Scan for the cell matching the given text and deliver its (x, y) coordinate at center. 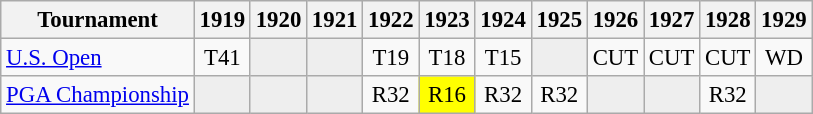
1920 (278, 20)
T41 (222, 58)
1927 (672, 20)
PGA Championship (98, 95)
Tournament (98, 20)
1926 (615, 20)
T19 (391, 58)
1922 (391, 20)
R16 (447, 95)
1928 (728, 20)
WD (784, 58)
T15 (503, 58)
1924 (503, 20)
1921 (335, 20)
T18 (447, 58)
1929 (784, 20)
1925 (559, 20)
U.S. Open (98, 58)
1919 (222, 20)
1923 (447, 20)
